From the cell containing the given text, extract its center point as (x, y) coordinate. 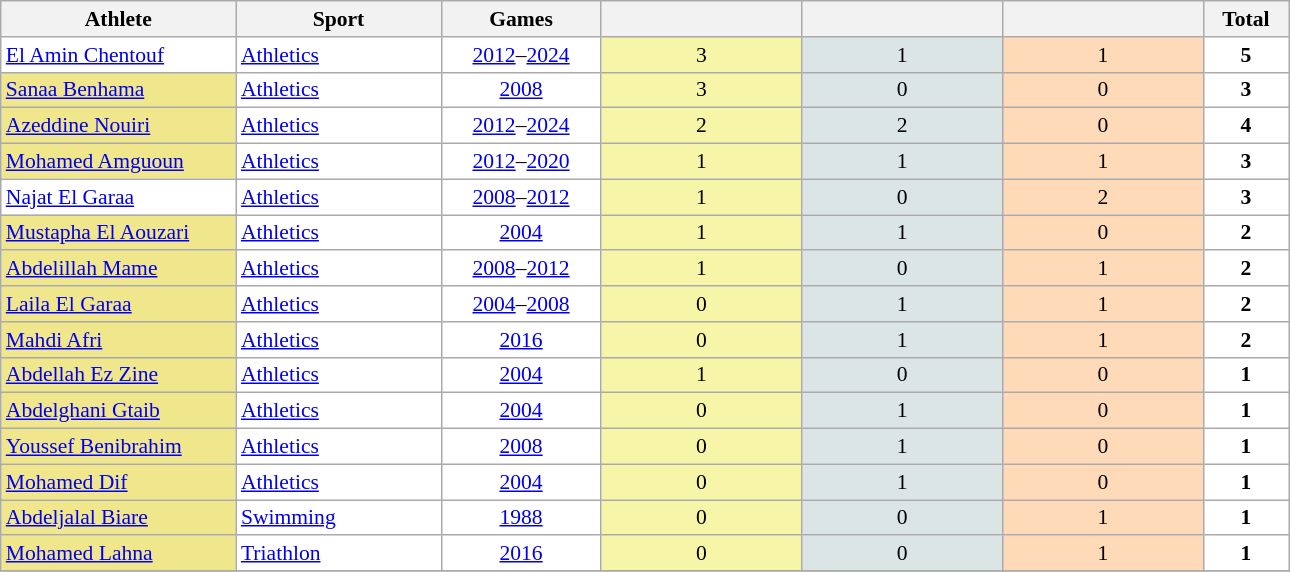
5 (1246, 55)
4 (1246, 126)
1988 (521, 518)
Sanaa Benhama (118, 90)
Triathlon (338, 554)
Mohamed Dif (118, 482)
Games (521, 19)
2012–2020 (521, 162)
Mahdi Afri (118, 340)
Youssef Benibrahim (118, 447)
Najat El Garaa (118, 197)
Athlete (118, 19)
Total (1246, 19)
Sport (338, 19)
Swimming (338, 518)
Abdeljalal Biare (118, 518)
Mohamed Lahna (118, 554)
Abdelghani Gtaib (118, 411)
Mohamed Amguoun (118, 162)
Azeddine Nouiri (118, 126)
2004–2008 (521, 304)
El Amin Chentouf (118, 55)
Abdelillah Mame (118, 269)
Laila El Garaa (118, 304)
Abdellah Ez Zine (118, 375)
Mustapha El Aouzari (118, 233)
